Identify which cell holds the provided text, then report its [x, y] central coordinate. 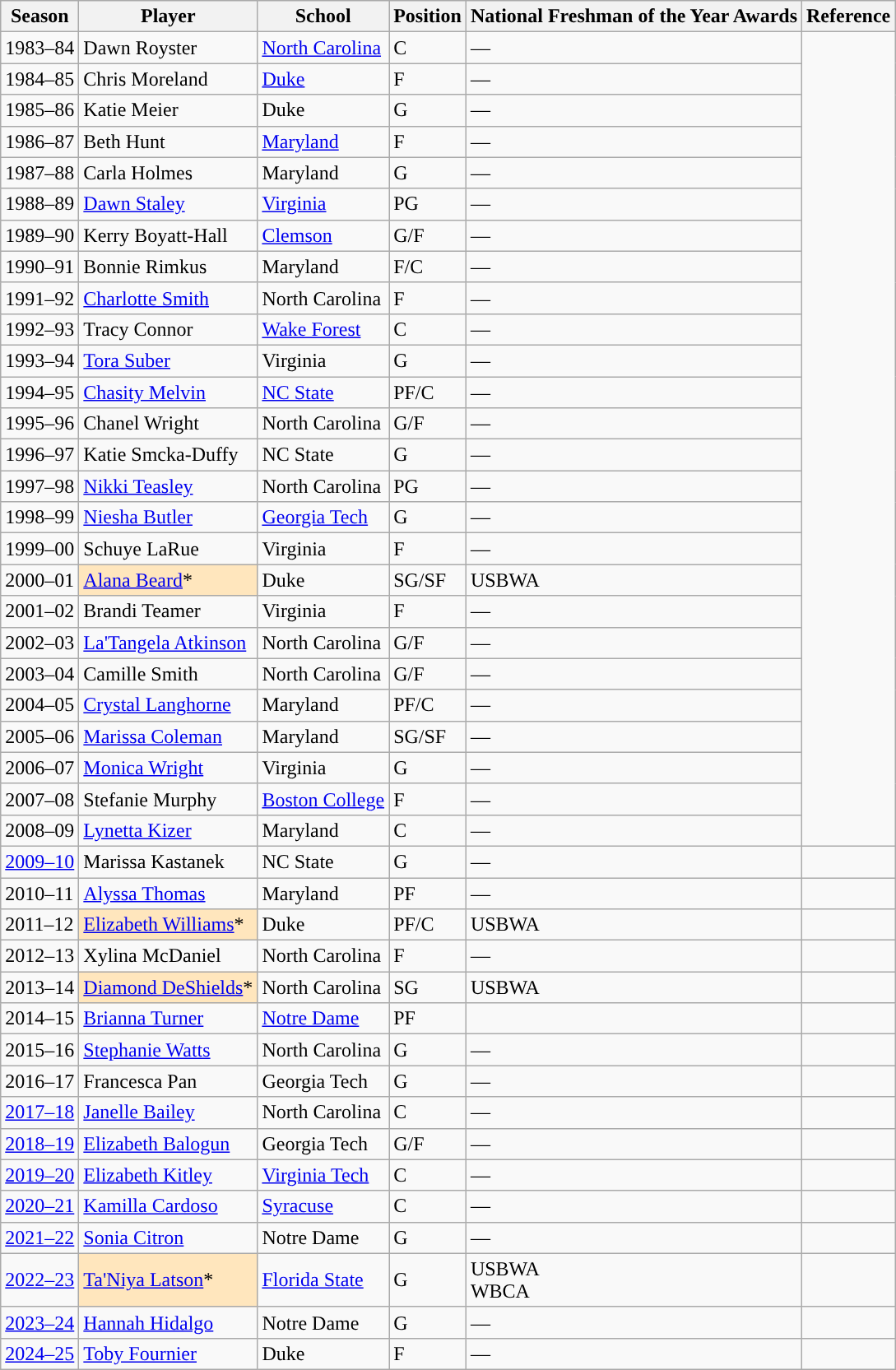
Carla Holmes [168, 173]
Virginia Tech [323, 1175]
Position [428, 16]
Beth Hunt [168, 142]
2017–18 [39, 1112]
2011–12 [39, 925]
Ta'Niya Latson* [168, 1280]
Tracy Connor [168, 329]
1987–88 [39, 173]
Katie Meier [168, 110]
2007–08 [39, 799]
Alana Beard* [168, 580]
2024–25 [39, 1354]
Diamond DeShields* [168, 987]
Dawn Royster [168, 48]
La'Tangela Atkinson [168, 643]
1988–89 [39, 204]
2005–06 [39, 736]
USBWAWBCA [634, 1280]
Schuye LaRue [168, 549]
Brandi Teamer [168, 611]
F/C [428, 267]
Camille Smith [168, 674]
Marissa Kastanek [168, 861]
2009–10 [39, 861]
Chanel Wright [168, 424]
1997–98 [39, 486]
Elizabeth Kitley [168, 1175]
1991–92 [39, 298]
Charlotte Smith [168, 298]
1985–86 [39, 110]
Chasity Melvin [168, 392]
1983–84 [39, 48]
2022–23 [39, 1280]
1990–91 [39, 267]
Dawn Staley [168, 204]
Nikki Teasley [168, 486]
Stefanie Murphy [168, 799]
Bonnie Rimkus [168, 267]
Monica Wright [168, 768]
1992–93 [39, 329]
1984–85 [39, 79]
2012–13 [39, 956]
1996–97 [39, 455]
2010–11 [39, 893]
Reference [849, 16]
2002–03 [39, 643]
1993–94 [39, 360]
2023–24 [39, 1322]
1995–96 [39, 424]
Lynetta Kizer [168, 830]
Toby Fournier [168, 1354]
Chris Moreland [168, 79]
Clemson [323, 235]
2020–21 [39, 1206]
Wake Forest [323, 329]
Stephanie Watts [168, 1050]
Elizabeth Williams* [168, 925]
Kerry Boyatt-Hall [168, 235]
2015–16 [39, 1050]
2021–22 [39, 1238]
1989–90 [39, 235]
2019–20 [39, 1175]
Season [39, 16]
2004–05 [39, 705]
Player [168, 16]
Brianna Turner [168, 1019]
Katie Smcka-Duffy [168, 455]
2018–19 [39, 1144]
1994–95 [39, 392]
2013–14 [39, 987]
2006–07 [39, 768]
Elizabeth Balogun [168, 1144]
School [323, 16]
2000–01 [39, 580]
Sonia Citron [168, 1238]
1999–00 [39, 549]
Xylina McDaniel [168, 956]
Kamilla Cardoso [168, 1206]
2001–02 [39, 611]
Janelle Bailey [168, 1112]
1986–87 [39, 142]
National Freshman of the Year Awards [634, 16]
SG [428, 987]
Crystal Langhorne [168, 705]
Marissa Coleman [168, 736]
Florida State [323, 1280]
1998–99 [39, 518]
Alyssa Thomas [168, 893]
Syracuse [323, 1206]
Boston College [323, 799]
Hannah Hidalgo [168, 1322]
2008–09 [39, 830]
2003–04 [39, 674]
2014–15 [39, 1019]
2016–17 [39, 1081]
Niesha Butler [168, 518]
Tora Suber [168, 360]
Francesca Pan [168, 1081]
